Find where the given text appears and provide that cell's center as [x, y] coordinate. 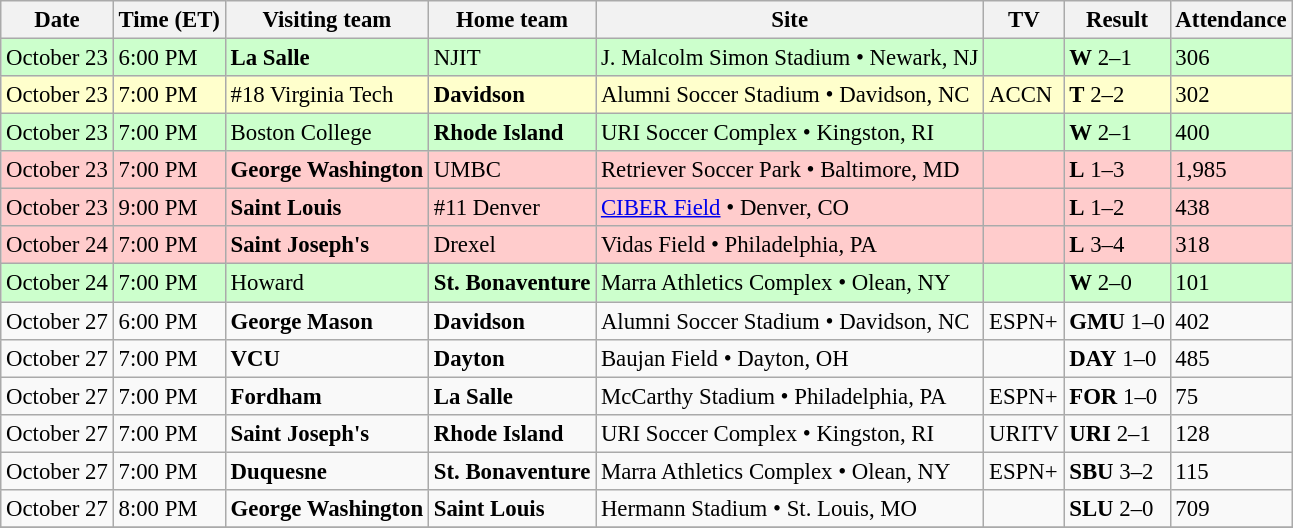
Hermann Stadium • St. Louis, MO [790, 509]
McCarthy Stadium • Philadelphia, PA [790, 396]
Fordham [326, 396]
GMU 1–0 [1117, 321]
Duquesne [326, 471]
9:00 PM [169, 208]
438 [1231, 208]
SLU 2–0 [1117, 509]
485 [1231, 358]
400 [1231, 133]
Drexel [512, 245]
#11 Denver [512, 208]
Howard [326, 283]
FOR 1–0 [1117, 396]
101 [1231, 283]
Retriever Soccer Park • Baltimore, MD [790, 170]
128 [1231, 433]
L 1–2 [1117, 208]
402 [1231, 321]
709 [1231, 509]
115 [1231, 471]
DAY 1–0 [1117, 358]
CIBER Field • Denver, CO [790, 208]
Baujan Field • Dayton, OH [790, 358]
Time (ET) [169, 20]
Date [57, 20]
306 [1231, 58]
#18 Virginia Tech [326, 95]
L 3–4 [1117, 245]
Result [1117, 20]
Home team [512, 20]
75 [1231, 396]
302 [1231, 95]
VCU [326, 358]
J. Malcolm Simon Stadium • Newark, NJ [790, 58]
ACCN [1024, 95]
L 1–3 [1117, 170]
UMBC [512, 170]
Dayton [512, 358]
W 2–0 [1117, 283]
NJIT [512, 58]
Boston College [326, 133]
Visiting team [326, 20]
1,985 [1231, 170]
Site [790, 20]
T 2–2 [1117, 95]
8:00 PM [169, 509]
SBU 3–2 [1117, 471]
URITV [1024, 433]
318 [1231, 245]
Attendance [1231, 20]
George Mason [326, 321]
URI 2–1 [1117, 433]
TV [1024, 20]
Vidas Field • Philadelphia, PA [790, 245]
